Capture the cell that displays the provided text and extract its [x, y] central coordinate. 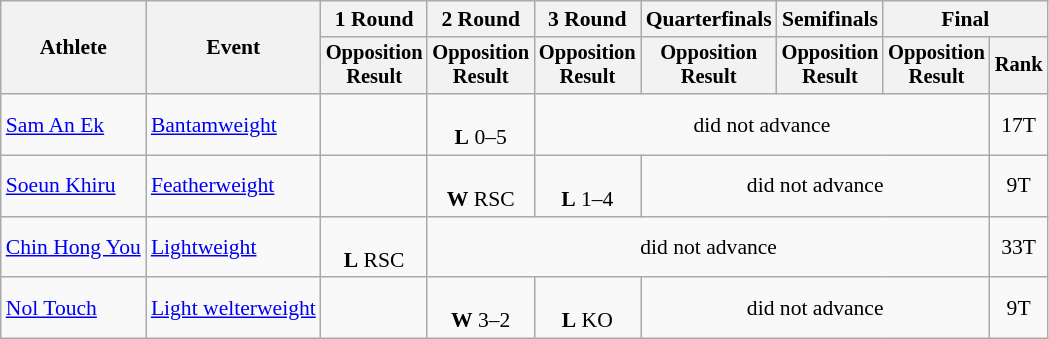
L 1–4 [588, 186]
Nol Touch [74, 308]
Sam An Ek [74, 124]
W RSC [480, 186]
Featherweight [234, 186]
Soeun Khiru [74, 186]
Rank [1019, 66]
Final [965, 19]
L RSC [374, 248]
W 3–2 [480, 308]
Event [234, 48]
Athlete [74, 48]
1 Round [374, 19]
Light welterweight [234, 308]
2 Round [480, 19]
Quarterfinals [709, 19]
33T [1019, 248]
L KO [588, 308]
17T [1019, 124]
3 Round [588, 19]
Semifinals [830, 19]
Bantamweight [234, 124]
Chin Hong You [74, 248]
Lightweight [234, 248]
L 0–5 [480, 124]
